Search for the cell housing the specified text and yield its [x, y] center coordinate. 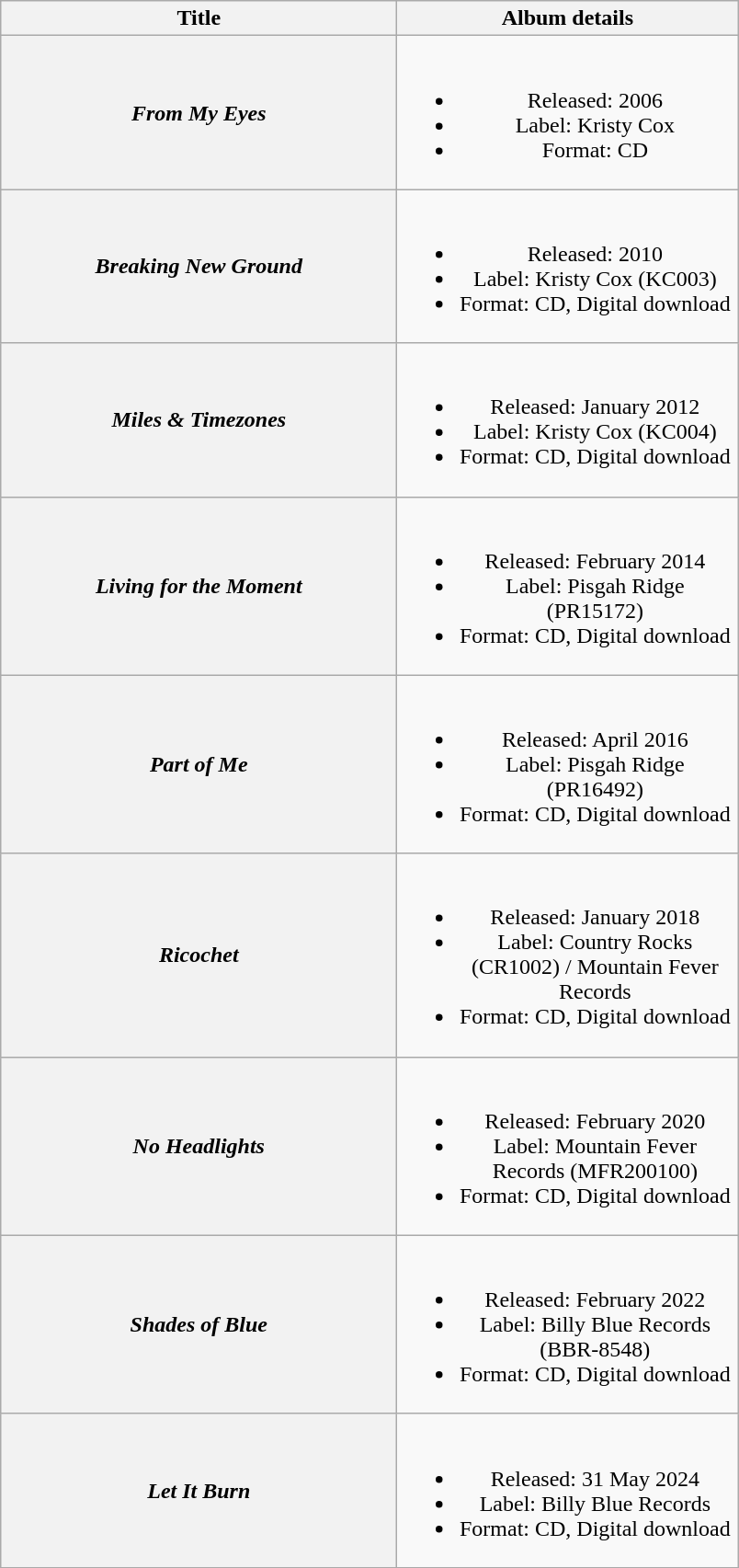
Released: 2006Label: Kristy CoxFormat: CD [568, 112]
Released: February 2022Label: Billy Blue Records (BBR-8548)Format: CD, Digital download [568, 1324]
Released: 31 May 2024Label: Billy Blue RecordsFormat: CD, Digital download [568, 1490]
Released: January 2018Label: Country Rocks (CR1002) / Mountain Fever RecordsFormat: CD, Digital download [568, 955]
Released: January 2012Label: Kristy Cox (KC004)Format: CD, Digital download [568, 419]
Part of Me [199, 764]
From My Eyes [199, 112]
No Headlights [199, 1146]
Released: February 2014Label: Pisgah Ridge (PR15172)Format: CD, Digital download [568, 586]
Living for the Moment [199, 586]
Released: April 2016Label: Pisgah Ridge (PR16492)Format: CD, Digital download [568, 764]
Title [199, 18]
Album details [568, 18]
Released: February 2020Label: Mountain Fever Records (MFR200100)Format: CD, Digital download [568, 1146]
Breaking New Ground [199, 267]
Let It Burn [199, 1490]
Released: 2010Label: Kristy Cox (KC003)Format: CD, Digital download [568, 267]
Miles & Timezones [199, 419]
Shades of Blue [199, 1324]
Ricochet [199, 955]
